Locate the cell with the specified text and output its (X, Y) center coordinate. 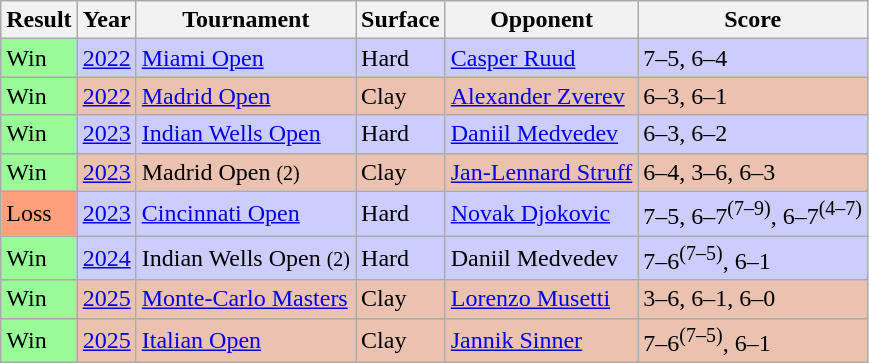
Jannik Sinner (542, 340)
6–3, 6–1 (753, 96)
Monte-Carlo Masters (246, 299)
Jan-Lennard Struff (542, 172)
Miami Open (246, 58)
6–3, 6–2 (753, 134)
3–6, 6–1, 6–0 (753, 299)
Lorenzo Musetti (542, 299)
Madrid Open (2) (246, 172)
Indian Wells Open (2) (246, 258)
Surface (401, 20)
6–4, 3–6, 6–3 (753, 172)
Casper Ruud (542, 58)
Result (39, 20)
Tournament (246, 20)
Year (106, 20)
2024 (106, 258)
Cincinnati Open (246, 214)
Madrid Open (246, 96)
7–5, 6–4 (753, 58)
Novak Djokovic (542, 214)
Loss (39, 214)
Alexander Zverev (542, 96)
Italian Open (246, 340)
Score (753, 20)
Opponent (542, 20)
7–5, 6–7(7–9), 6–7(4–7) (753, 214)
Indian Wells Open (246, 134)
